Search for the cell housing the specified text and yield its (X, Y) center coordinate. 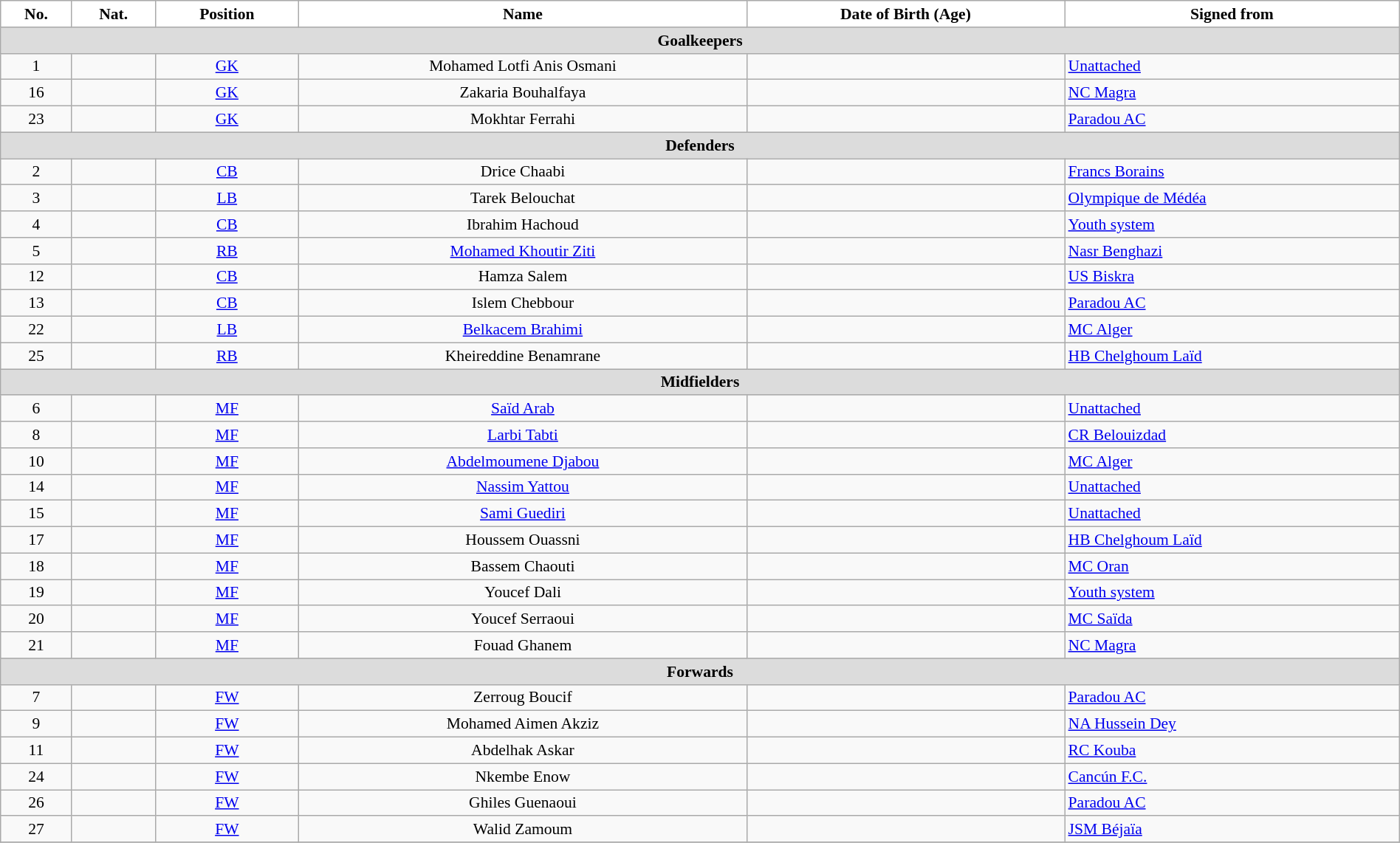
Islem Chebbour (523, 303)
Mohamed Aimen Akziz (523, 724)
4 (36, 224)
JSM Béjaïa (1232, 830)
11 (36, 751)
16 (36, 93)
Bassem Chaouti (523, 566)
Ghiles Guenaoui (523, 803)
MC Saïda (1232, 619)
Francs Borains (1232, 172)
19 (36, 593)
RC Kouba (1232, 751)
Nkembe Enow (523, 777)
Kheireddine Benamrane (523, 356)
17 (36, 540)
MC Oran (1232, 566)
Saïd Arab (523, 409)
Nat. (114, 14)
Olympique de Médéa (1232, 199)
15 (36, 514)
Defenders (700, 145)
US Biskra (1232, 277)
Position (227, 14)
Cancún F.C. (1232, 777)
CR Belouizdad (1232, 435)
Sami Guediri (523, 514)
13 (36, 303)
10 (36, 461)
Ibrahim Hachoud (523, 224)
22 (36, 330)
Larbi Tabti (523, 435)
NA Hussein Dey (1232, 724)
Walid Zamoum (523, 830)
Signed from (1232, 14)
23 (36, 120)
Belkacem Brahimi (523, 330)
25 (36, 356)
Mohamed Lotfi Anis Osmani (523, 66)
3 (36, 199)
6 (36, 409)
7 (36, 698)
Forwards (700, 672)
Nasr Benghazi (1232, 251)
8 (36, 435)
Youcef Dali (523, 593)
Mohamed Khoutir Ziti (523, 251)
Houssem Ouassni (523, 540)
Abdelmoumene Djabou (523, 461)
1 (36, 66)
18 (36, 566)
Nassim Yattou (523, 487)
Goalkeepers (700, 41)
12 (36, 277)
Name (523, 14)
Midfielders (700, 382)
Zakaria Bouhalfaya (523, 93)
Tarek Belouchat (523, 199)
Abdelhak Askar (523, 751)
Youcef Serraoui (523, 619)
26 (36, 803)
Hamza Salem (523, 277)
No. (36, 14)
24 (36, 777)
Fouad Ghanem (523, 645)
21 (36, 645)
27 (36, 830)
Zerroug Boucif (523, 698)
Mokhtar Ferrahi (523, 120)
Drice Chaabi (523, 172)
20 (36, 619)
5 (36, 251)
Date of Birth (Age) (905, 14)
9 (36, 724)
2 (36, 172)
14 (36, 487)
